Provide the (x, y) coordinate of the cell's center where the given text is located.  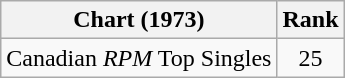
25 (310, 58)
Rank (310, 20)
Canadian RPM Top Singles (139, 58)
Chart (1973) (139, 20)
